Identify which cell holds the provided text, then report its (x, y) central coordinate. 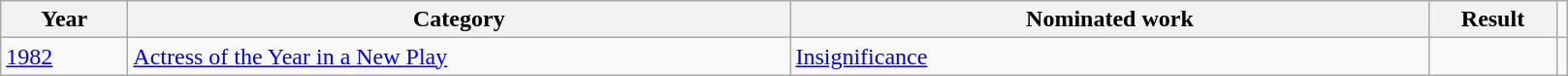
1982 (64, 57)
Nominated work (1109, 19)
Actress of the Year in a New Play (460, 57)
Insignificance (1109, 57)
Year (64, 19)
Category (460, 19)
Result (1493, 19)
